Extract the (X, Y) coordinate from the center of the cell holding the provided text.  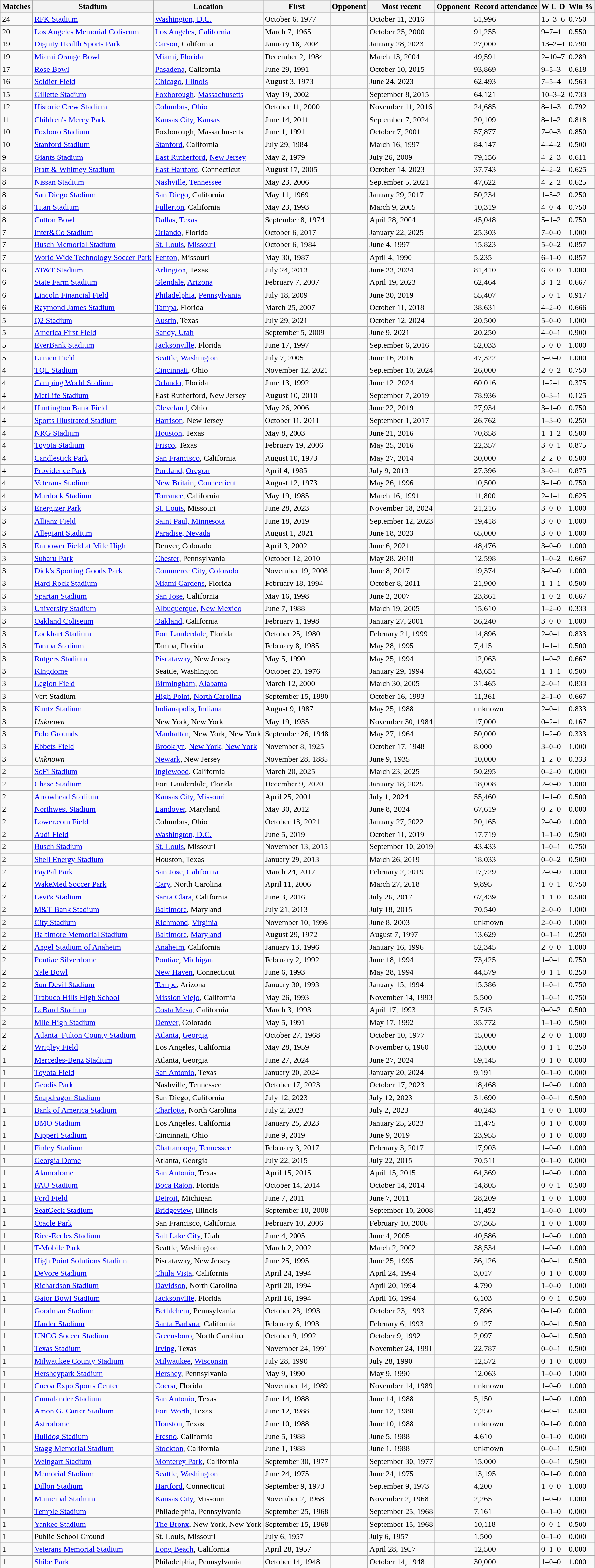
June 30, 2019 (401, 295)
45,048 (506, 220)
East Hartford, Connecticut (208, 170)
24 (16, 19)
Irving, Texas (208, 1348)
Tampa Stadium (93, 646)
60,016 (506, 383)
21,900 (506, 584)
8,000 (506, 746)
Huntington Bank Field (93, 408)
Geodis Park (93, 1085)
July 18, 2009 (297, 295)
22,787 (506, 1348)
40,586 (506, 1236)
New Britain, Connecticut (208, 483)
48,476 (506, 546)
June 9, 1935 (401, 759)
28,209 (506, 1198)
May 30, 1987 (297, 257)
84,147 (506, 144)
Boca Raton, Florida (208, 1185)
78,936 (506, 395)
5,500 (506, 997)
May 23, 2006 (297, 182)
May 16, 1998 (297, 596)
4–0–4 (553, 207)
5–0–2 (553, 245)
4–2–3 (553, 157)
16 (16, 82)
5,150 (506, 1399)
June 8, 2003 (401, 922)
February 7, 2007 (297, 282)
June 23, 2024 (401, 270)
January 18, 2025 (401, 784)
8–1–3 (553, 107)
April 17, 1993 (401, 1010)
Bethlehem, Pennsylvania (208, 1311)
Hershey, Pennsylvania (208, 1374)
Memorial Stadium (93, 1474)
November 11, 2016 (401, 107)
Weingart Stadium (93, 1461)
May 28, 2018 (401, 558)
26,000 (506, 370)
17 (16, 69)
July 24, 2013 (297, 270)
January 29, 1994 (401, 671)
Chase Stadium (93, 784)
May 25, 1994 (401, 659)
Inter&Co Stadium (93, 232)
12,500 (506, 1549)
7–5–4 (553, 82)
36,126 (506, 1261)
0.733 (581, 94)
October 10, 2015 (401, 69)
January 29, 2017 (401, 195)
Providence Park (93, 470)
4–4–2 (553, 144)
20,500 (506, 320)
Salt Lake City, Utah (208, 1236)
12,572 (506, 1361)
November 14, 1993 (401, 997)
Record attendance (506, 7)
Miami Gardens, Florida (208, 584)
May 25, 1988 (401, 709)
Detroit, Michigan (208, 1198)
17,729 (506, 872)
38,534 (506, 1248)
9 (16, 157)
Oakland Coliseum (93, 621)
43,433 (506, 847)
10–3–2 (553, 94)
Austin, Texas (208, 320)
4–0–1 (553, 332)
Spartan Stadium (93, 596)
Shibe Park (93, 1561)
Portland, Oregon (208, 470)
13,629 (506, 934)
55,407 (506, 295)
March 24, 2017 (297, 872)
14,896 (506, 634)
50,295 (506, 772)
March 9, 2005 (401, 207)
20,165 (506, 822)
Rutgers Stadium (93, 659)
May 5, 1991 (297, 1022)
17,719 (506, 834)
June 8, 2024 (401, 809)
Snapdragon Stadium (93, 1098)
2–2–0 (553, 458)
March 26, 2019 (401, 859)
4–2–0 (553, 307)
June 28, 2023 (297, 508)
Municipal Stadium (93, 1499)
43,651 (506, 671)
August 10, 2010 (297, 395)
Miami Orange Bowl (93, 57)
Temple Stadium (93, 1511)
America First Field (93, 332)
June 9, 2021 (401, 332)
Arrowhead Stadium (93, 797)
0.850 (581, 132)
2–1–0 (553, 696)
Georgia Dome (93, 1160)
March 12, 2000 (297, 684)
6–1–0 (553, 257)
10,118 (506, 1524)
11,452 (506, 1211)
June 22, 2019 (401, 408)
World Wide Technology Soccer Park (93, 257)
0.666 (581, 307)
18,468 (506, 1085)
June 18, 2019 (297, 521)
67,619 (506, 809)
October 14, 2023 (401, 170)
October 11, 2000 (297, 107)
Fenton, Missouri (208, 257)
19,374 (506, 571)
August 3, 1973 (297, 82)
Carson, California (208, 44)
March 13, 2004 (401, 57)
October 11, 2019 (401, 834)
July 29, 1984 (297, 144)
23,955 (506, 1135)
First (297, 7)
Busch Memorial Stadium (93, 245)
May 27, 1964 (401, 734)
Matches (16, 7)
January 22, 2025 (401, 232)
Manhattan, New York, New York (208, 734)
November 19, 2008 (297, 571)
July 9, 2013 (401, 470)
March 3, 1993 (297, 1010)
October 25, 1980 (297, 634)
Busch Stadium (93, 847)
7–0–0 (553, 232)
Albuquerque, New Mexico (208, 609)
April 4, 1985 (297, 470)
0.611 (581, 157)
Nissan Stadium (93, 182)
October 16, 1993 (401, 696)
March 16, 1991 (401, 496)
September 5, 2021 (401, 182)
City Stadium (93, 922)
New York, New York (208, 721)
Cocoa, Florida (208, 1386)
1,500 (506, 1536)
August 29, 1972 (297, 934)
Ebbets Field (93, 746)
May 8, 2003 (297, 433)
Texas Stadium (93, 1348)
93,869 (506, 69)
June 1, 1991 (297, 132)
January 30, 1993 (297, 985)
January 18, 2004 (297, 44)
August 17, 2005 (297, 170)
Comalander Stadium (93, 1399)
FAU Stadium (93, 1185)
91,255 (506, 32)
LeBard Stadium (93, 1010)
June 8, 2017 (401, 571)
June 6, 2021 (401, 546)
February 19, 2006 (297, 445)
August 1, 2021 (297, 533)
8–1–2 (553, 119)
13–2–4 (553, 44)
2,265 (506, 1499)
New Haven, Connecticut (208, 972)
High Point Solutions Stadium (93, 1261)
1–5–2 (553, 195)
36,240 (506, 621)
50,234 (506, 195)
WakeMed Soccer Park (93, 884)
September 10, 2024 (401, 370)
38,631 (506, 307)
Arlington, Texas (208, 270)
Santa Barbara, California (208, 1323)
June 4, 1997 (401, 245)
Polo Grounds (93, 734)
25,303 (506, 232)
MetLife Stadium (93, 395)
47,322 (506, 357)
November 6, 1960 (401, 1047)
May 11, 1969 (297, 195)
9,895 (506, 884)
Goodman Stadium (93, 1311)
10,500 (506, 483)
20,109 (506, 119)
Chicago, Illinois (208, 82)
19,418 (506, 521)
79,156 (506, 157)
June 21, 2016 (401, 433)
September 26, 1948 (297, 734)
June 12, 2024 (401, 383)
7,415 (506, 646)
27,000 (506, 44)
52,345 (506, 947)
July 1, 2024 (401, 797)
13,195 (506, 1474)
Allegiant Stadium (93, 533)
55,460 (506, 797)
PayPal Park (93, 872)
11,800 (506, 496)
November 18, 2024 (401, 508)
0.818 (581, 119)
May 25, 2016 (401, 445)
Energizer Park (93, 508)
81,410 (506, 270)
Birmingham, Alabama (208, 684)
Candlestick Park (93, 458)
2–0–2 (553, 370)
24,685 (506, 107)
Lumen Field (93, 357)
Hartford, Connecticut (208, 1486)
September 8, 2015 (401, 94)
January 28, 2023 (401, 44)
September 6, 2016 (401, 345)
Hersheypark Stadium (93, 1374)
State Farm Stadium (93, 282)
September 10, 2019 (401, 847)
70,858 (506, 433)
7,250 (506, 1411)
October 7, 2001 (401, 132)
10,319 (506, 207)
62,464 (506, 282)
Northwest Stadium (93, 809)
31,690 (506, 1098)
October 6, 1984 (297, 245)
17,903 (506, 1148)
73,425 (506, 960)
37,743 (506, 170)
Raymond James Stadium (93, 307)
June 24, 2023 (401, 82)
Giants Stadium (93, 157)
Most recent (401, 7)
22,357 (506, 445)
Astrodome (93, 1424)
57,877 (506, 132)
0.563 (581, 82)
July 18, 2015 (401, 909)
December 9, 2020 (297, 784)
Fort Worth, Texas (208, 1411)
31,465 (506, 684)
May 28, 1994 (401, 972)
Fullerton, California (208, 207)
9,127 (506, 1323)
SoFi Stadium (93, 772)
Miami, Florida (208, 57)
Dick's Sporting Goods Park (93, 571)
December 2, 1984 (297, 57)
Dignity Health Sports Park (93, 44)
Monterey Park, California (208, 1461)
17,000 (506, 721)
Frisco, Texas (208, 445)
59,145 (506, 1060)
15,823 (506, 245)
1–1–2 (553, 433)
Sports Illustrated Stadium (93, 420)
20 (16, 32)
27,934 (506, 408)
Gator Bowl Stadium (93, 1298)
June 3, 2016 (297, 897)
11 (16, 119)
Yankee Stadium (93, 1524)
70,540 (506, 909)
Mile High Stadium (93, 1022)
Soldier Field (93, 82)
49,591 (506, 57)
Camping World Stadium (93, 383)
September 12, 2023 (401, 521)
Hard Rock Stadium (93, 584)
August 12, 1973 (297, 483)
2–10–7 (553, 57)
March 7, 1965 (297, 32)
October 10, 1977 (401, 1035)
July 21, 2013 (297, 909)
October 11, 2018 (401, 307)
0.167 (581, 721)
Pasadena, California (208, 69)
Wrigley Field (93, 1047)
12 (16, 107)
July 26, 2009 (401, 157)
12,598 (506, 558)
5,235 (506, 257)
Brooklyn, New York, New York (208, 746)
February 2, 1992 (297, 960)
June 6, 1993 (297, 972)
65,000 (506, 533)
August 10, 1973 (297, 458)
October 11, 2011 (297, 420)
Kuntz Stadium (93, 709)
March 20, 2025 (297, 772)
37,365 (506, 1223)
March 16, 1997 (401, 144)
May 2, 1979 (297, 157)
7,161 (506, 1511)
Yale Bowl (93, 972)
Titan Stadium (93, 207)
0.375 (581, 383)
44,579 (506, 972)
February 18, 1994 (297, 584)
February 1, 1998 (297, 621)
14,805 (506, 1185)
UNCG Soccer Stadium (93, 1336)
50,000 (506, 734)
Sandy, Utah (208, 332)
The Bronx, New York, New York (208, 1524)
February 21, 1999 (401, 634)
0.900 (581, 332)
Legion Field (93, 684)
June 7, 1988 (297, 609)
6–0–0 (553, 270)
Stagg Memorial Stadium (93, 1449)
64,369 (506, 1173)
Children's Mercy Park (93, 119)
November 12, 2021 (297, 370)
October 25, 2000 (401, 32)
DeVore Stadium (93, 1273)
October 12, 2010 (297, 558)
11,361 (506, 696)
January 29, 2013 (297, 859)
Dillon Stadium (93, 1486)
Cary, North Carolina (208, 884)
15,386 (506, 985)
Newark, New Jersey (208, 759)
June 16, 2016 (401, 357)
RFK Stadium (93, 19)
Stanford, California (208, 144)
Q2 Stadium (93, 320)
Oakland, California (208, 621)
Nippert Stadium (93, 1135)
51,996 (506, 19)
Finley Stadium (93, 1148)
May 19, 1935 (297, 721)
0.618 (581, 69)
Chester, Pennsylvania (208, 558)
Location (208, 7)
Trabuco Hills High School (93, 997)
T-Mobile Park (93, 1248)
May 17, 1992 (401, 1022)
9–7–4 (553, 32)
September 7, 2019 (401, 395)
July 7, 2005 (297, 357)
May 19, 2002 (297, 94)
Bulldog Stadium (93, 1436)
0.125 (581, 395)
Lincoln Financial Field (93, 295)
April 3, 2002 (297, 546)
Landover, Maryland (208, 809)
June 29, 1991 (297, 69)
January 27, 2001 (401, 621)
March 27, 2018 (401, 884)
Fresno, California (208, 1436)
April 28, 2004 (401, 220)
Greensboro, North Carolina (208, 1336)
AT&T Stadium (93, 270)
6,103 (506, 1298)
November 10, 1996 (297, 922)
0–3–1 (553, 395)
40,243 (506, 1110)
March 25, 2007 (297, 307)
Davidson, North Carolina (208, 1286)
4,610 (506, 1436)
October 17, 1948 (401, 746)
Milwaukee, Wisconsin (208, 1361)
September 1, 2017 (401, 420)
2–1–1 (553, 496)
Gillette Stadium (93, 94)
June 13, 1992 (297, 383)
Oracle Park (93, 1223)
San Diego Stadium (93, 195)
November 13, 2015 (297, 847)
Saint Paul, Minnesota (208, 521)
Cleveland, Ohio (208, 408)
10,000 (506, 759)
February 8, 1985 (297, 646)
November 28, 1885 (297, 759)
Bridgeview, Illinois (208, 1211)
Commerce City, Colorado (208, 571)
February 2, 2019 (401, 872)
Stockton, California (208, 1449)
January 27, 2022 (401, 822)
May 19, 1985 (297, 496)
0.792 (581, 107)
Pratt & Whitney Stadium (93, 170)
5,743 (506, 1010)
January 13, 1996 (297, 947)
3–1–2 (553, 282)
Lower.com Field (93, 822)
Pontiac Silverdome (93, 960)
35,772 (506, 1022)
Veterans Stadium (93, 483)
September 7, 2024 (401, 119)
Veterans Memorial Stadium (93, 1549)
Amon G. Carter Stadium (93, 1411)
Rose Bowl (93, 69)
Shell Energy Stadium (93, 859)
March 30, 2005 (401, 684)
May 5, 1990 (297, 659)
Lockhart Stadium (93, 634)
Alamodome (93, 1173)
0.289 (581, 57)
May 28, 1959 (297, 1047)
Angel Stadium of Anaheim (93, 947)
November 30, 1984 (401, 721)
March 23, 2025 (401, 772)
Kingdome (93, 671)
October 20, 1976 (297, 671)
October 8, 2011 (401, 584)
Foxboro Stadium (93, 132)
October 11, 2016 (401, 19)
Win % (581, 7)
21,216 (506, 508)
9,191 (506, 1072)
NRG Stadium (93, 433)
Santa Clara, California (208, 897)
May 26, 1993 (297, 997)
Subaru Park (93, 558)
University Stadium (93, 609)
Stanford Stadium (93, 144)
May 23, 1993 (297, 207)
May 30, 2012 (297, 809)
Chula Vista, California (208, 1273)
Toyota Stadium (93, 445)
0–2–1 (553, 721)
1–2–1 (553, 383)
Long Beach, California (208, 1549)
Chattanooga, Tennessee (208, 1148)
June 17, 1997 (297, 345)
9–5–3 (553, 69)
Audi Field (93, 834)
October 6, 1977 (297, 19)
70,511 (506, 1160)
Harder Stadium (93, 1323)
April 4, 1990 (401, 257)
2,097 (506, 1336)
Rice-Eccles Stadium (93, 1236)
August 9, 1987 (297, 709)
0.550 (581, 32)
Atlanta–Fulton County Stadium (93, 1035)
7–0–3 (553, 132)
Empower Field at Mile High (93, 546)
Public School Ground (93, 1536)
Vert Stadium (93, 696)
April 25, 2001 (297, 797)
Kansas City, Kansas (208, 119)
July 29, 2021 (297, 320)
Costa Mesa, California (208, 1010)
Sun Devil Stadium (93, 985)
62,493 (506, 82)
26,762 (506, 420)
Charlotte, North Carolina (208, 1110)
1–3–0 (553, 420)
Mission Viejo, California (208, 997)
September 8, 1974 (297, 220)
Toyota Field (93, 1072)
5–1–2 (553, 220)
18,008 (506, 784)
October 27, 1968 (297, 1035)
July 26, 2017 (401, 897)
M&T Bank Stadium (93, 909)
Historic Crew Stadium (93, 107)
October 6, 2017 (297, 232)
BMO Stadium (93, 1123)
Los Angeles Memorial Coliseum (93, 32)
EverBank Stadium (93, 345)
May 28, 1995 (401, 646)
March 19, 2005 (401, 609)
Ford Field (93, 1198)
23,861 (506, 596)
64,121 (506, 94)
Tempe, Arizona (208, 985)
Mercedes-Benz Stadium (93, 1060)
September 5, 2009 (297, 332)
August 7, 1997 (401, 934)
11,475 (506, 1123)
October 12, 2024 (401, 320)
Dallas, Texas (208, 220)
May 27, 2014 (401, 458)
Richardson Stadium (93, 1286)
June 18, 2023 (401, 533)
27,396 (506, 470)
Murdock Stadium (93, 496)
High Point, North Carolina (208, 696)
Stadium (93, 7)
0.917 (581, 295)
Bank of America Stadium (93, 1110)
May 26, 2006 (297, 408)
TQL Stadium (93, 370)
September 15, 1990 (297, 696)
Cotton Bowl (93, 220)
Allianz Field (93, 521)
Indianapolis, Indiana (208, 709)
7,896 (506, 1311)
13,000 (506, 1047)
Harrison, New Jersey (208, 420)
April 19, 2023 (401, 282)
October 13, 2021 (297, 822)
18,033 (506, 859)
Cocoa Expo Sports Center (93, 1386)
15 (16, 94)
SeatGeek Stadium (93, 1211)
67,439 (506, 897)
Baltimore Memorial Stadium (93, 934)
3,017 (506, 1273)
Inglewood, California (208, 772)
4,200 (506, 1486)
Richmond, Virginia (208, 922)
January 15, 1994 (401, 985)
June 14, 2011 (297, 119)
Pontiac, Michigan (208, 960)
52,033 (506, 345)
Levi's Stadium (93, 897)
20,250 (506, 332)
Torrance, California (208, 496)
0.790 (581, 44)
May 26, 1996 (401, 483)
15,610 (506, 609)
Glendale, Arizona (208, 282)
January 16, 1996 (401, 947)
4,790 (506, 1286)
April 11, 2006 (297, 884)
June 18, 1994 (401, 960)
Paradise, Nevada (208, 533)
15–3–6 (553, 19)
W-L-D (553, 7)
Milwaukee County Stadium (93, 1361)
November 8, 1925 (297, 746)
Anaheim, California (208, 947)
47,622 (506, 182)
June 2, 2007 (401, 596)
June 5, 2019 (297, 834)
5–0–1 (553, 295)
